Return (x, y) of the center of cell containing provided text 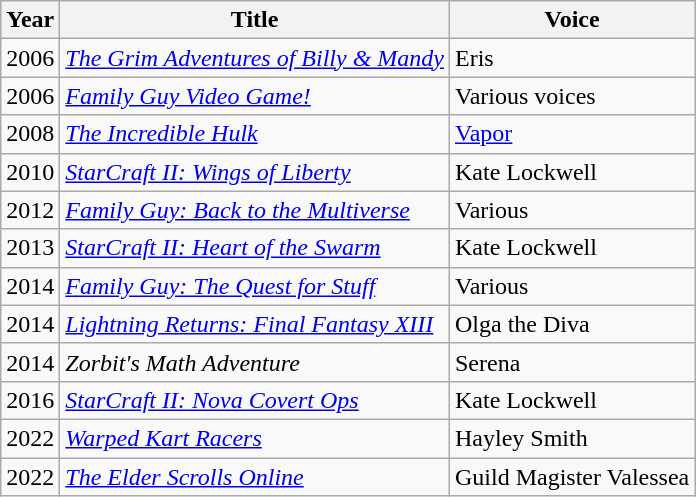
Warped Kart Racers (255, 438)
Guild Magister Valessea (572, 477)
2016 (30, 400)
Family Guy Video Game! (255, 96)
Family Guy: Back to the Multiverse (255, 210)
StarCraft II: Heart of the Swarm (255, 248)
2012 (30, 210)
2010 (30, 172)
Voice (572, 20)
Olga the Diva (572, 324)
Year (30, 20)
StarCraft II: Nova Covert Ops (255, 400)
StarCraft II: Wings of Liberty (255, 172)
2013 (30, 248)
The Elder Scrolls Online (255, 477)
Family Guy: The Quest for Stuff (255, 286)
Zorbit's Math Adventure (255, 362)
The Grim Adventures of Billy & Mandy (255, 58)
The Incredible Hulk (255, 134)
Serena (572, 362)
Various voices (572, 96)
Vapor (572, 134)
Lightning Returns: Final Fantasy XIII (255, 324)
Eris (572, 58)
Hayley Smith (572, 438)
2008 (30, 134)
Title (255, 20)
